Return [x, y] of the center of cell containing provided text 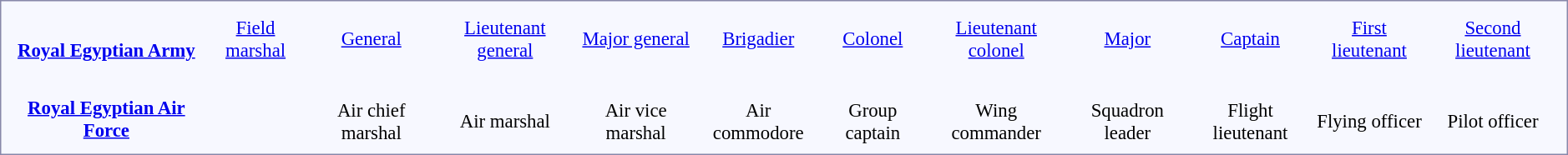
Lieutenant colonel [997, 38]
Air commodore [758, 122]
Major [1127, 38]
Royal Egyptian Army [107, 50]
Flying officer [1369, 122]
Colonel [873, 38]
Captain [1251, 38]
Air marshal [504, 122]
Pilot officer [1493, 122]
Air chief marshal [371, 122]
Flight lieutenant [1251, 122]
First lieutenant [1369, 38]
Field marshal [255, 38]
Brigadier [758, 38]
Major general [636, 38]
General [371, 38]
Air vice marshal [636, 122]
Wing commander [997, 122]
Squadron leader [1127, 122]
Second lieutenant [1493, 38]
Group captain [873, 122]
Lieutenant general [504, 38]
Royal Egyptian Air Force [107, 118]
